Pinpoint the cell where the given text exists, returning its (X, Y) midpoint coordinate. 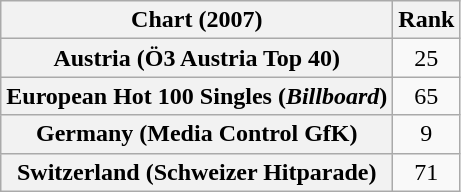
Germany (Media Control GfK) (197, 134)
European Hot 100 Singles (Billboard) (197, 96)
25 (426, 58)
Switzerland (Schweizer Hitparade) (197, 172)
71 (426, 172)
Austria (Ö3 Austria Top 40) (197, 58)
Chart (2007) (197, 20)
65 (426, 96)
9 (426, 134)
Rank (426, 20)
